Pinpoint the cell where the given text exists, returning its [x, y] midpoint coordinate. 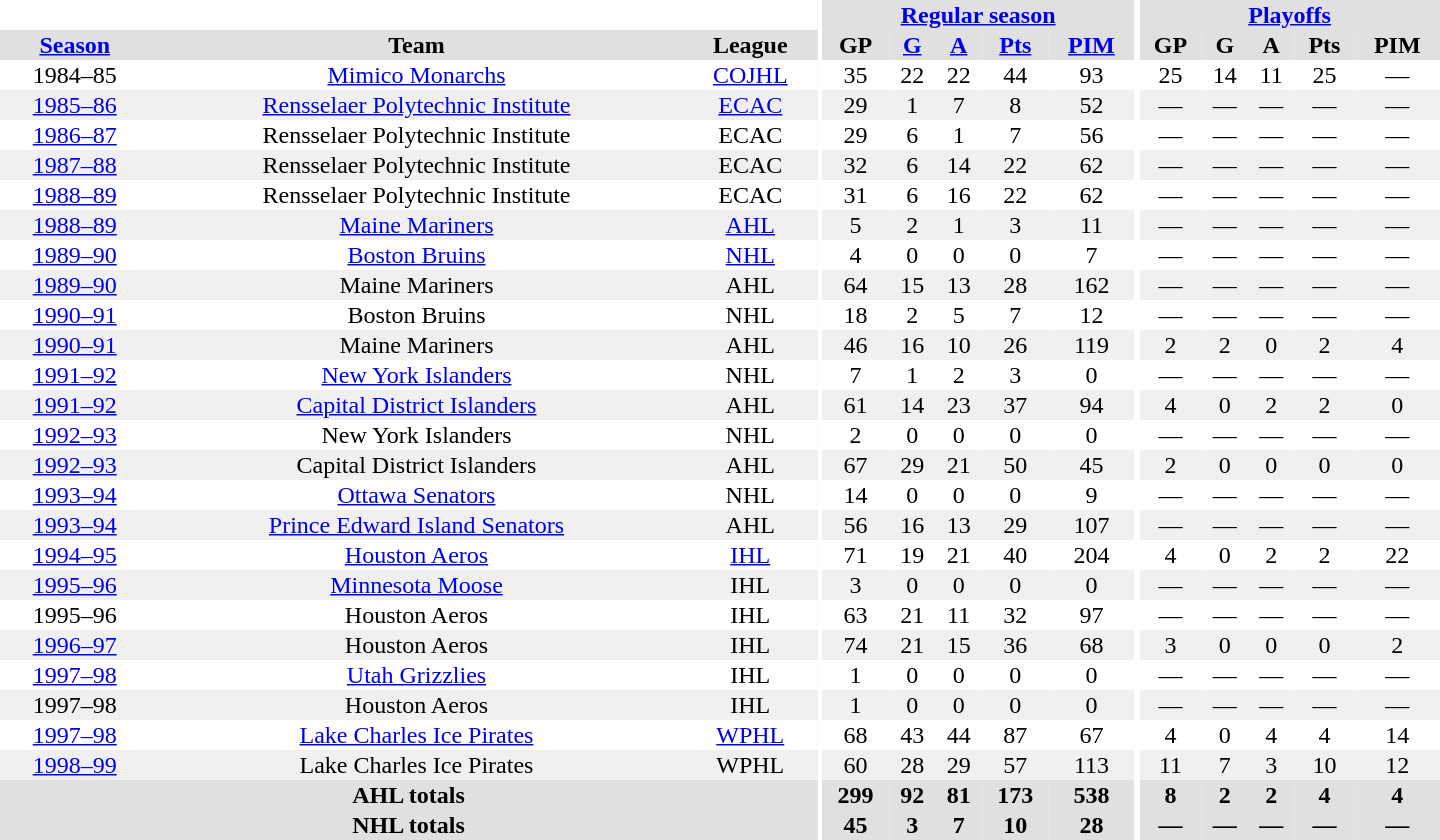
92 [912, 795]
1986–87 [74, 135]
43 [912, 735]
46 [856, 345]
Prince Edward Island Senators [416, 525]
23 [958, 405]
Utah Grizzlies [416, 675]
1985–86 [74, 105]
107 [1092, 525]
NHL totals [408, 825]
162 [1092, 285]
97 [1092, 615]
538 [1092, 795]
40 [1016, 555]
9 [1092, 495]
Minnesota Moose [416, 585]
94 [1092, 405]
63 [856, 615]
113 [1092, 765]
36 [1016, 645]
AHL totals [408, 795]
35 [856, 75]
Regular season [978, 15]
Playoffs [1290, 15]
93 [1092, 75]
61 [856, 405]
50 [1016, 465]
60 [856, 765]
1994–95 [74, 555]
52 [1092, 105]
COJHL [750, 75]
119 [1092, 345]
57 [1016, 765]
19 [912, 555]
74 [856, 645]
18 [856, 315]
173 [1016, 795]
87 [1016, 735]
Ottawa Senators [416, 495]
26 [1016, 345]
81 [958, 795]
Team [416, 45]
League [750, 45]
31 [856, 195]
299 [856, 795]
204 [1092, 555]
Season [74, 45]
64 [856, 285]
37 [1016, 405]
Mimico Monarchs [416, 75]
1984–85 [74, 75]
1996–97 [74, 645]
1987–88 [74, 165]
1998–99 [74, 765]
71 [856, 555]
